Determine the [X, Y] coordinate at the center of the cell enclosing the given text.  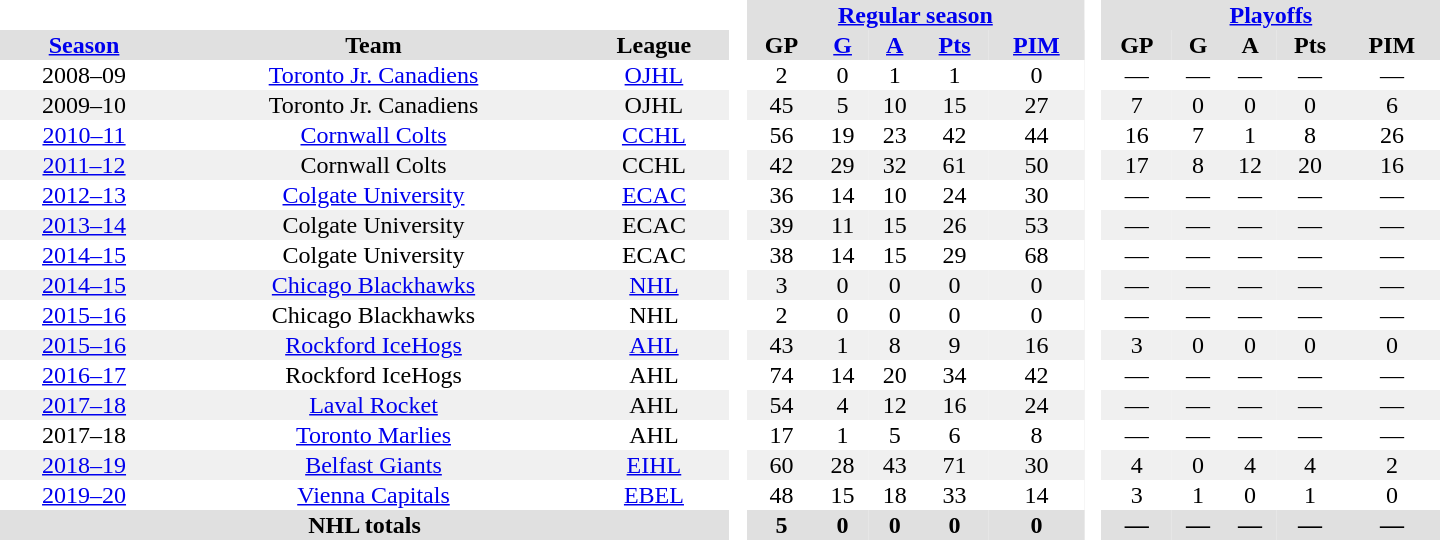
27 [1036, 105]
28 [843, 465]
2008–09 [84, 75]
19 [843, 135]
2010–11 [84, 135]
Playoffs [1271, 15]
48 [781, 495]
18 [895, 495]
2018–19 [84, 465]
Season [84, 45]
League [654, 45]
11 [843, 225]
36 [781, 195]
34 [955, 375]
33 [955, 495]
44 [1036, 135]
9 [955, 345]
53 [1036, 225]
2012–13 [84, 195]
EBEL [654, 495]
EIHL [654, 465]
50 [1036, 165]
38 [781, 255]
Laval Rocket [374, 405]
74 [781, 375]
Regular season [915, 15]
Belfast Giants [374, 465]
Toronto Marlies [374, 435]
Team [374, 45]
2009–10 [84, 105]
60 [781, 465]
54 [781, 405]
2011–12 [84, 165]
71 [955, 465]
32 [895, 165]
61 [955, 165]
45 [781, 105]
Vienna Capitals [374, 495]
68 [1036, 255]
23 [895, 135]
NHL totals [364, 525]
56 [781, 135]
2013–14 [84, 225]
39 [781, 225]
2016–17 [84, 375]
2019–20 [84, 495]
